Scan for the cell matching the given text and deliver its (x, y) coordinate at center. 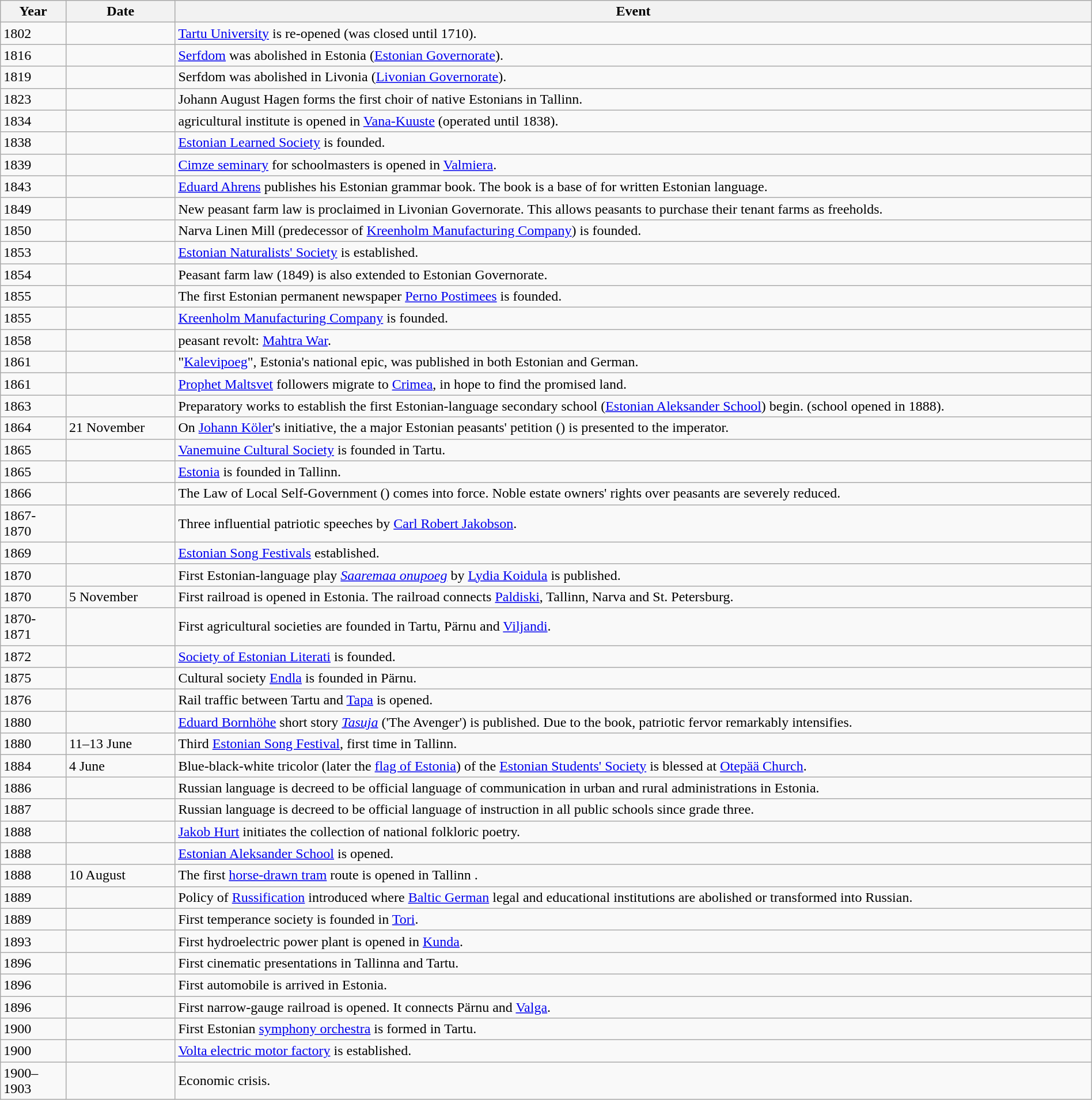
Event (634, 12)
Estonian Learned Society is founded. (634, 143)
Estonia is founded in Tallinn. (634, 472)
Third Estonian Song Festival, first time in Tallinn. (634, 744)
1900–1903 (33, 1080)
Estonian Song Festivals established. (634, 553)
1867-1870 (33, 523)
1893 (33, 941)
10 August (120, 875)
Date (120, 12)
Preparatory works to establish the first Estonian-language secondary school (Estonian Aleksander School) begin. (school opened in 1888). (634, 406)
The first horse-drawn tram route is opened in Tallinn . (634, 875)
Cimze seminary for schoolmasters is opened in Valmiera. (634, 165)
1802 (33, 33)
Vanemuine Cultural Society is founded in Tartu. (634, 450)
1854 (33, 275)
Russian language is decreed to be official language of instruction in all public schools since grade three. (634, 810)
Volta electric motor factory is established. (634, 1051)
Serfdom was abolished in Estonia (Estonian Governorate). (634, 55)
The Law of Local Self-Government () comes into force. Noble estate owners' rights over peasants are severely reduced. (634, 494)
Peasant farm law (1849) is also extended to Estonian Governorate. (634, 275)
First Estonian symphony orchestra is formed in Tartu. (634, 1029)
1819 (33, 77)
Johann August Hagen forms the first choir of native Estonians in Tallinn. (634, 99)
The first Estonian permanent newspaper Perno Postimees is founded. (634, 297)
On Johann Köler's initiative, the a major Estonian peasants' petition () is presented to the imperator. (634, 428)
1887 (33, 810)
1870-1871 (33, 627)
1816 (33, 55)
Narva Linen Mill (predecessor of Kreenholm Manufacturing Company) is founded. (634, 230)
1872 (33, 656)
1864 (33, 428)
Estonian Naturalists' Society is established. (634, 252)
Three influential patriotic speeches by Carl Robert Jakobson. (634, 523)
1884 (33, 766)
First temperance society is founded in Tori. (634, 919)
1876 (33, 700)
1843 (33, 187)
First hydroelectric power plant is opened in Kunda. (634, 941)
Kreenholm Manufacturing Company is founded. (634, 318)
1853 (33, 252)
1875 (33, 678)
1863 (33, 406)
First narrow-gauge railroad is opened. It connects Pärnu and Valga. (634, 1007)
1834 (33, 121)
1850 (33, 230)
First Estonian-language play Saaremaa onupoeg by Lydia Koidula is published. (634, 575)
1866 (33, 494)
"Kalevipoeg", Estonia's national epic, was published in both Estonian and German. (634, 362)
Rail traffic between Tartu and Tapa is opened. (634, 700)
Russian language is decreed to be official language of communication in urban and rural administrations in Estonia. (634, 788)
1849 (33, 208)
4 June (120, 766)
1869 (33, 553)
21 November (120, 428)
Eduard Bornhöhe short story Tasuja ('The Avenger') is published. Due to the book, patriotic fervor remarkably intensifies. (634, 722)
Estonian Aleksander School is opened. (634, 854)
First automobile is arrived in Estonia. (634, 985)
5 November (120, 597)
Jakob Hurt initiates the collection of national folkloric poetry. (634, 832)
1886 (33, 788)
1839 (33, 165)
Blue-black-white tricolor (later the flag of Estonia) of the Estonian Students' Society is blessed at Otepää Church. (634, 766)
First railroad is opened in Estonia. The railroad connects Paldiski, Tallinn, Narva and St. Petersburg. (634, 597)
11–13 June (120, 744)
Cultural society Endla is founded in Pärnu. (634, 678)
peasant revolt: Mahtra War. (634, 340)
Economic crisis. (634, 1080)
First cinematic presentations in Tallinna and Tartu. (634, 963)
New peasant farm law is proclaimed in Livonian Governorate. This allows peasants to purchase their tenant farms as freeholds. (634, 208)
Eduard Ahrens publishes his Estonian grammar book. The book is a base of for written Estonian language. (634, 187)
Society of Estonian Literati is founded. (634, 656)
1823 (33, 99)
Serfdom was abolished in Livonia (Livonian Governorate). (634, 77)
First agricultural societies are founded in Tartu, Pärnu and Viljandi. (634, 627)
1838 (33, 143)
1858 (33, 340)
Policy of Russification introduced where Baltic German legal and educational institutions are abolished or transformed into Russian. (634, 897)
Prophet Maltsvet followers migrate to Crimea, in hope to find the promised land. (634, 384)
Tartu University is re-opened (was closed until 1710). (634, 33)
agricultural institute is opened in Vana-Kuuste (operated until 1838). (634, 121)
Year (33, 12)
